Capture the cell that displays the provided text and extract its [X, Y] central coordinate. 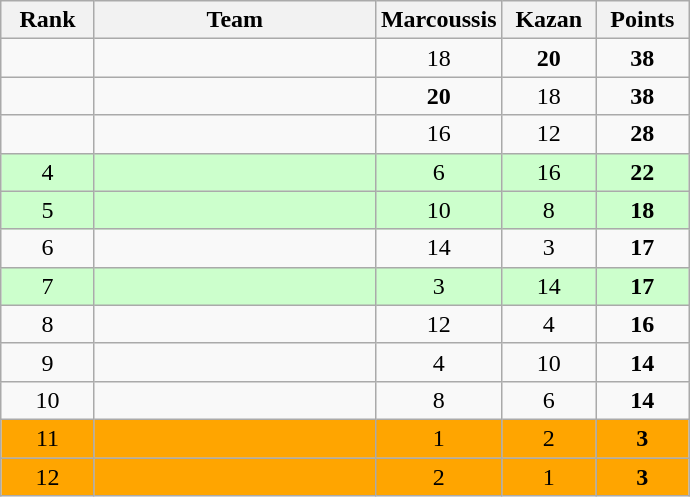
Rank [48, 20]
22 [643, 172]
Points [643, 20]
Kazan [549, 20]
5 [48, 210]
Team [234, 20]
11 [48, 438]
28 [643, 134]
9 [48, 362]
7 [48, 286]
Marcoussis [438, 20]
